Return the (x, y) coordinate for the center point of the cell that contains the specified text.  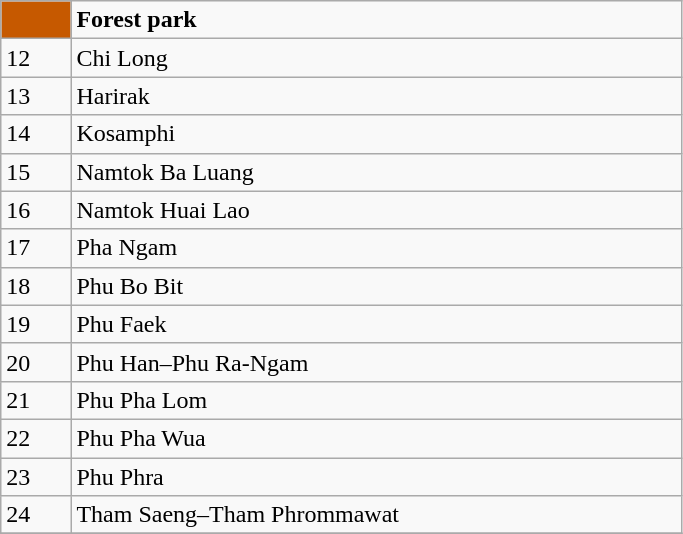
Harirak (376, 96)
17 (36, 248)
20 (36, 362)
Phu Faek (376, 324)
Kosamphi (376, 134)
14 (36, 134)
12 (36, 58)
Chi Long (376, 58)
16 (36, 210)
Namtok Ba Luang (376, 172)
Phu Han–Phu Ra-Ngam (376, 362)
Pha Ngam (376, 248)
Namtok Huai Lao (376, 210)
Phu Pha Wua (376, 438)
18 (36, 286)
Phu Phra (376, 477)
Tham Saeng–Tham Phrommawat (376, 515)
22 (36, 438)
24 (36, 515)
13 (36, 96)
Phu Pha Lom (376, 400)
23 (36, 477)
Phu Bo Bit (376, 286)
Forest park (376, 20)
15 (36, 172)
21 (36, 400)
19 (36, 324)
